Search for the cell housing the specified text and yield its (X, Y) center coordinate. 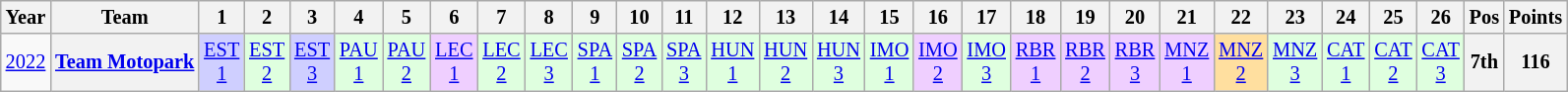
2022 (26, 62)
HUN3 (839, 62)
15 (890, 17)
LEC2 (501, 62)
PAU1 (358, 62)
18 (1035, 17)
IMO3 (986, 62)
17 (986, 17)
MNZ2 (1240, 62)
10 (640, 17)
RBR3 (1135, 62)
16 (937, 17)
6 (454, 17)
SPA3 (683, 62)
7 (501, 17)
PAU2 (408, 62)
SPA1 (595, 62)
HUN2 (785, 62)
14 (839, 17)
SPA2 (640, 62)
CAT1 (1346, 62)
EST1 (221, 62)
11 (683, 17)
2 (267, 17)
20 (1135, 17)
24 (1346, 17)
8 (549, 17)
CAT3 (1441, 62)
3 (312, 17)
26 (1441, 17)
RBR2 (1085, 62)
IMO2 (937, 62)
23 (1295, 17)
Pos (1484, 17)
IMO1 (890, 62)
21 (1187, 17)
13 (785, 17)
Year (26, 17)
MNZ3 (1295, 62)
Team (124, 17)
1 (221, 17)
7th (1484, 62)
EST3 (312, 62)
LEC1 (454, 62)
RBR1 (1035, 62)
9 (595, 17)
12 (732, 17)
4 (358, 17)
19 (1085, 17)
HUN1 (732, 62)
Team Motopark (124, 62)
MNZ1 (1187, 62)
116 (1536, 62)
22 (1240, 17)
EST2 (267, 62)
CAT2 (1393, 62)
LEC3 (549, 62)
Points (1536, 17)
25 (1393, 17)
5 (408, 17)
